Return [x, y] of the center of cell containing provided text 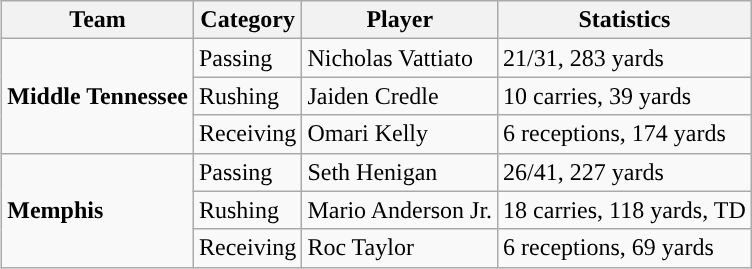
Mario Anderson Jr. [400, 210]
Jaiden Credle [400, 96]
Statistics [625, 20]
Category [247, 20]
Seth Henigan [400, 172]
Team [98, 20]
Player [400, 20]
Middle Tennessee [98, 96]
6 receptions, 69 yards [625, 248]
6 receptions, 174 yards [625, 134]
Omari Kelly [400, 134]
Roc Taylor [400, 248]
Nicholas Vattiato [400, 58]
10 carries, 39 yards [625, 96]
18 carries, 118 yards, TD [625, 210]
Memphis [98, 210]
26/41, 227 yards [625, 172]
21/31, 283 yards [625, 58]
